Output the (x, y) coordinate of the center of the cell containing the given text.  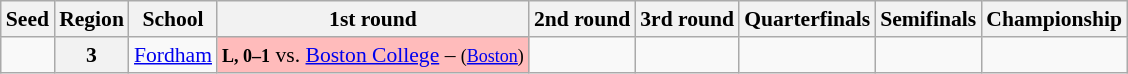
1st round (373, 19)
Quarterfinals (807, 19)
Championship (1054, 19)
L, 0–1 vs. Boston College – (Boston) (373, 55)
3 (92, 55)
School (173, 19)
Region (92, 19)
2nd round (582, 19)
Fordham (173, 55)
3rd round (687, 19)
Semifinals (928, 19)
Seed (28, 19)
